Provide the (x, y) coordinate of the cell's center where the given text is located.  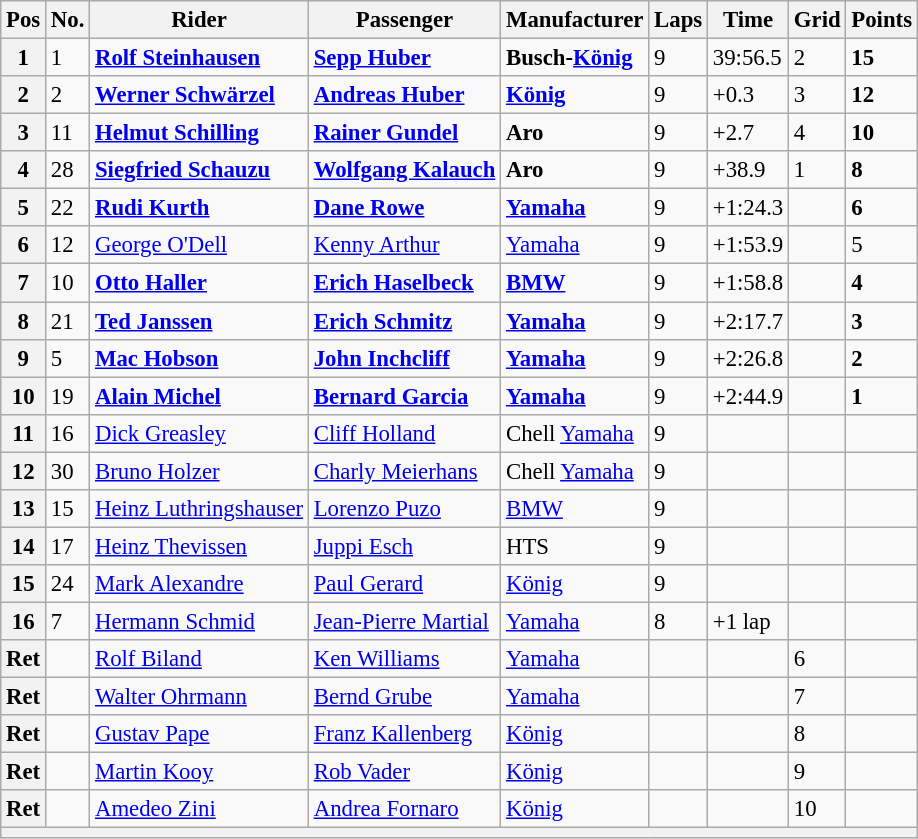
Laps (678, 20)
22 (68, 208)
+1 lap (748, 621)
Martin Kooy (200, 772)
13 (24, 509)
Siegfried Schauzu (200, 170)
Points (882, 20)
Heinz Luthringshauser (200, 509)
Ken Williams (404, 659)
Rob Vader (404, 772)
Gustav Pape (200, 734)
+38.9 (748, 170)
Erich Haselbeck (404, 283)
+1:53.9 (748, 245)
Otto Haller (200, 283)
Walter Ohrmann (200, 697)
Jean-Pierre Martial (404, 621)
Heinz Thevissen (200, 546)
HTS (575, 546)
39:56.5 (748, 58)
John Inchcliff (404, 358)
+2:44.9 (748, 396)
Bernard Garcia (404, 396)
Manufacturer (575, 20)
+1:24.3 (748, 208)
Bernd Grube (404, 697)
Erich Schmitz (404, 321)
21 (68, 321)
19 (68, 396)
Rider (200, 20)
Ted Janssen (200, 321)
Franz Kallenberg (404, 734)
17 (68, 546)
Charly Meierhans (404, 471)
Kenny Arthur (404, 245)
+1:58.8 (748, 283)
Andrea Fornaro (404, 809)
Sepp Huber (404, 58)
Rudi Kurth (200, 208)
Dick Greasley (200, 433)
+2:17.7 (748, 321)
Mark Alexandre (200, 584)
Wolfgang Kalauch (404, 170)
Amedeo Zini (200, 809)
Werner Schwärzel (200, 95)
Rainer Gundel (404, 133)
No. (68, 20)
Grid (818, 20)
14 (24, 546)
Hermann Schmid (200, 621)
Busch-König (575, 58)
Pos (24, 20)
Passenger (404, 20)
Lorenzo Puzo (404, 509)
Cliff Holland (404, 433)
George O'Dell (200, 245)
Alain Michel (200, 396)
Helmut Schilling (200, 133)
Dane Rowe (404, 208)
Time (748, 20)
Bruno Holzer (200, 471)
Paul Gerard (404, 584)
24 (68, 584)
+2.7 (748, 133)
28 (68, 170)
30 (68, 471)
Mac Hobson (200, 358)
Rolf Steinhausen (200, 58)
+0.3 (748, 95)
+2:26.8 (748, 358)
Andreas Huber (404, 95)
Rolf Biland (200, 659)
Juppi Esch (404, 546)
